For the text-containing cell, return its midpoint in [x, y] coordinate format. 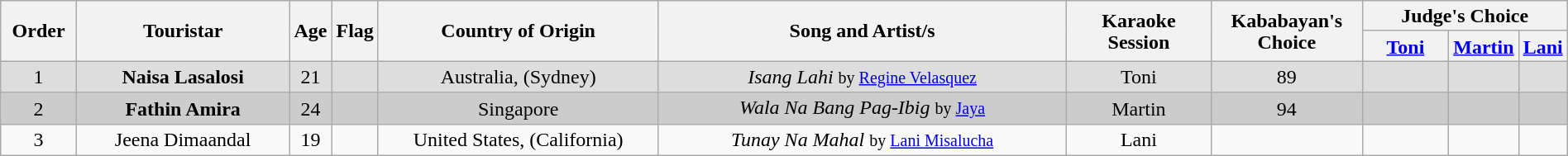
Isang Lahi by Regine Velasquez [862, 77]
89 [1287, 77]
3 [39, 139]
Naisa Lasalosi [183, 77]
Flag [355, 31]
Touristar [183, 31]
Kababayan's Choice [1287, 31]
Age [311, 31]
Order [39, 31]
Fathin Amira [183, 108]
Tunay Na Mahal by Lani Misalucha [862, 139]
Jeena Dimaandal [183, 139]
2 [39, 108]
94 [1287, 108]
Judge's Choice [1465, 17]
1 [39, 77]
Singapore [518, 108]
21 [311, 77]
Country of Origin [518, 31]
Wala Na Bang Pag-Ibig by Jaya [862, 108]
24 [311, 108]
19 [311, 139]
Australia, (Sydney) [518, 77]
Karaoke Session [1138, 31]
United States, (California) [518, 139]
Song and Artist/s [862, 31]
